Find where the given text appears and provide that cell's center as (x, y) coordinate. 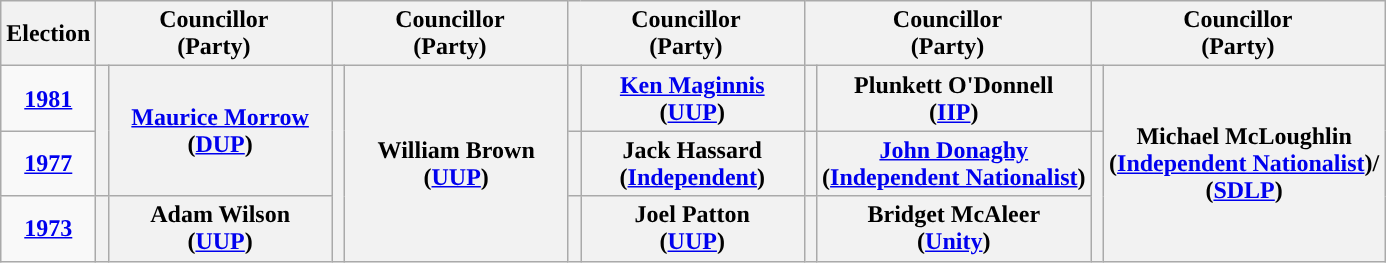
1977 (48, 164)
Joel Patton (UUP) (692, 228)
Election (48, 34)
Adam Wilson (UUP) (220, 228)
Plunkett O'Donnell (IIP) (954, 98)
1981 (48, 98)
William Brown (UUP) (456, 164)
Ken Maginnis (UUP) (692, 98)
Jack Hassard (Independent) (692, 164)
Maurice Morrow (DUP) (220, 131)
Bridget McAleer (Unity) (954, 228)
Michael McLoughlin (Independent Nationalist)/ (SDLP) (1244, 164)
1973 (48, 228)
John Donaghy (Independent Nationalist) (954, 164)
